Find where the given text appears and provide that cell's center as [X, Y] coordinate. 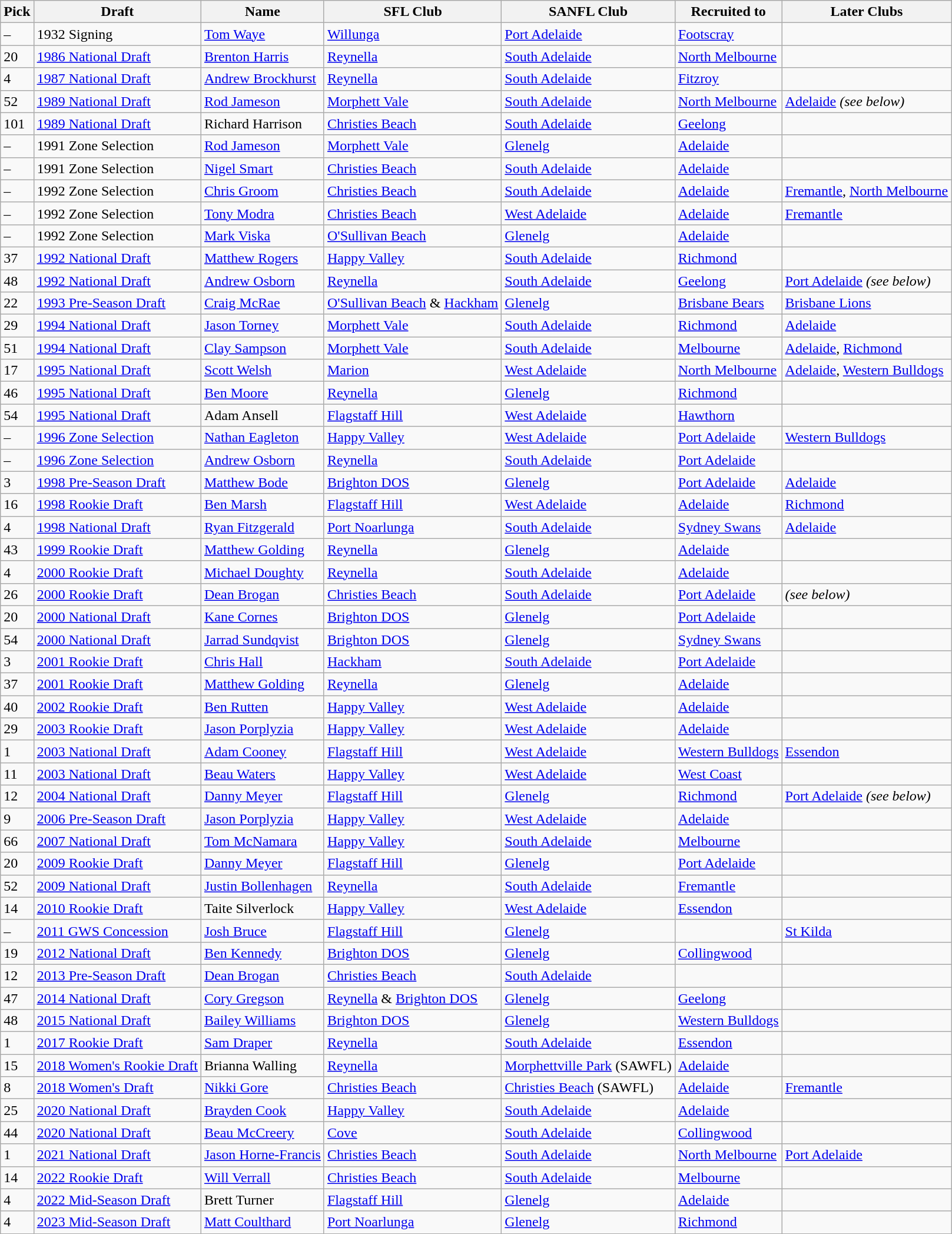
Reynella & Brighton DOS [412, 998]
2010 Rookie Draft [117, 908]
Nathan Eagleton [263, 438]
Ben Moore [263, 393]
2011 GWS Concession [117, 931]
2012 National Draft [117, 953]
2021 National Draft [117, 1155]
Brayden Cook [263, 1110]
Jarrad Sundqvist [263, 639]
Taite Silverlock [263, 908]
SFL Club [412, 12]
Craig McRae [263, 303]
Matt Coulthard [263, 1222]
Jason Torney [263, 326]
51 [17, 348]
Brisbane Bears [728, 303]
2015 National Draft [117, 1021]
Jason Horne-Francis [263, 1155]
Cove [412, 1133]
Chris Groom [263, 191]
Draft [117, 12]
43 [17, 550]
Clay Sampson [263, 348]
2006 Pre-Season Draft [117, 819]
Chris Hall [263, 662]
2002 Rookie Draft [117, 707]
Beau McCreery [263, 1133]
Sam Draper [263, 1043]
1998 Pre-Season Draft [117, 482]
Hawthorn [728, 415]
Kane Cornes [263, 617]
46 [17, 393]
17 [17, 370]
11 [17, 774]
25 [17, 1110]
Beau Waters [263, 774]
2022 Rookie Draft [117, 1177]
Pick [17, 12]
Fremantle, North Melbourne [867, 191]
1932 Signing [117, 34]
Ryan Fitzgerald [263, 527]
1986 National Draft [117, 57]
22 [17, 303]
Josh Bruce [263, 931]
Tom Waye [263, 34]
Will Verrall [263, 1177]
Michael Doughty [263, 572]
2013 Pre-Season Draft [117, 975]
101 [17, 124]
Ben Marsh [263, 505]
2003 Rookie Draft [117, 729]
44 [17, 1133]
SANFL Club [588, 12]
16 [17, 505]
Brenton Harris [263, 57]
2023 Mid-Season Draft [117, 1222]
Willunga [412, 34]
1999 Rookie Draft [117, 550]
Fitzroy [728, 79]
Recruited to [728, 12]
26 [17, 594]
Matthew Rogers [263, 258]
19 [17, 953]
Bailey Williams [263, 1021]
Name [263, 12]
47 [17, 998]
1998 Rookie Draft [117, 505]
2022 Mid-Season Draft [117, 1200]
Richard Harrison [263, 124]
Brisbane Lions [867, 303]
66 [17, 841]
Matthew Bode [263, 482]
Nikki Gore [263, 1088]
2014 National Draft [117, 998]
Hackham [412, 662]
Brett Turner [263, 1200]
Later Clubs [867, 12]
Ben Kennedy [263, 953]
2004 National Draft [117, 796]
Justin Bollenhagen [263, 886]
40 [17, 707]
2009 National Draft [117, 886]
15 [17, 1066]
O'Sullivan Beach [412, 236]
2009 Rookie Draft [117, 864]
Cory Gregson [263, 998]
2018 Women's Draft [117, 1088]
Adam Ansell [263, 415]
Adelaide, Richmond [867, 348]
Marion [412, 370]
1987 National Draft [117, 79]
St Kilda [867, 931]
Ben Rutten [263, 707]
Brianna Walling [263, 1066]
Andrew Brockhurst [263, 79]
1998 National Draft [117, 527]
Footscray [728, 34]
(see below) [867, 594]
9 [17, 819]
Tony Modra [263, 213]
O'Sullivan Beach & Hackham [412, 303]
Adelaide (see below) [867, 101]
2017 Rookie Draft [117, 1043]
8 [17, 1088]
Adam Cooney [263, 752]
Tom McNamara [263, 841]
Christies Beach (SAWFL) [588, 1088]
Morphettville Park (SAWFL) [588, 1066]
West Coast [728, 774]
Scott Welsh [263, 370]
1993 Pre-Season Draft [117, 303]
Adelaide, Western Bulldogs [867, 370]
Nigel Smart [263, 168]
2007 National Draft [117, 841]
Mark Viska [263, 236]
2018 Women's Rookie Draft [117, 1066]
